Locate the cell with the specified text and output its [X, Y] center coordinate. 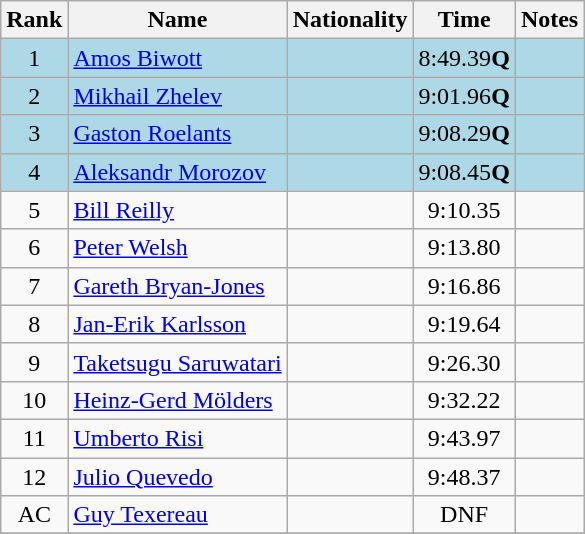
AC [34, 515]
Rank [34, 20]
8:49.39Q [464, 58]
9:26.30 [464, 362]
Heinz-Gerd Mölders [178, 400]
Taketsugu Saruwatari [178, 362]
4 [34, 172]
9:08.29Q [464, 134]
5 [34, 210]
Amos Biwott [178, 58]
Gareth Bryan-Jones [178, 286]
3 [34, 134]
Gaston Roelants [178, 134]
9:43.97 [464, 438]
9:10.35 [464, 210]
9 [34, 362]
9:32.22 [464, 400]
9:19.64 [464, 324]
DNF [464, 515]
Name [178, 20]
10 [34, 400]
6 [34, 248]
Jan-Erik Karlsson [178, 324]
2 [34, 96]
9:01.96Q [464, 96]
9:08.45Q [464, 172]
9:13.80 [464, 248]
Peter Welsh [178, 248]
Umberto Risi [178, 438]
Nationality [350, 20]
Mikhail Zhelev [178, 96]
8 [34, 324]
Guy Texereau [178, 515]
7 [34, 286]
11 [34, 438]
9:16.86 [464, 286]
12 [34, 477]
9:48.37 [464, 477]
Bill Reilly [178, 210]
Notes [549, 20]
Julio Quevedo [178, 477]
1 [34, 58]
Time [464, 20]
Aleksandr Morozov [178, 172]
